Determine the (x, y) coordinate at the center of the cell enclosing the given text.  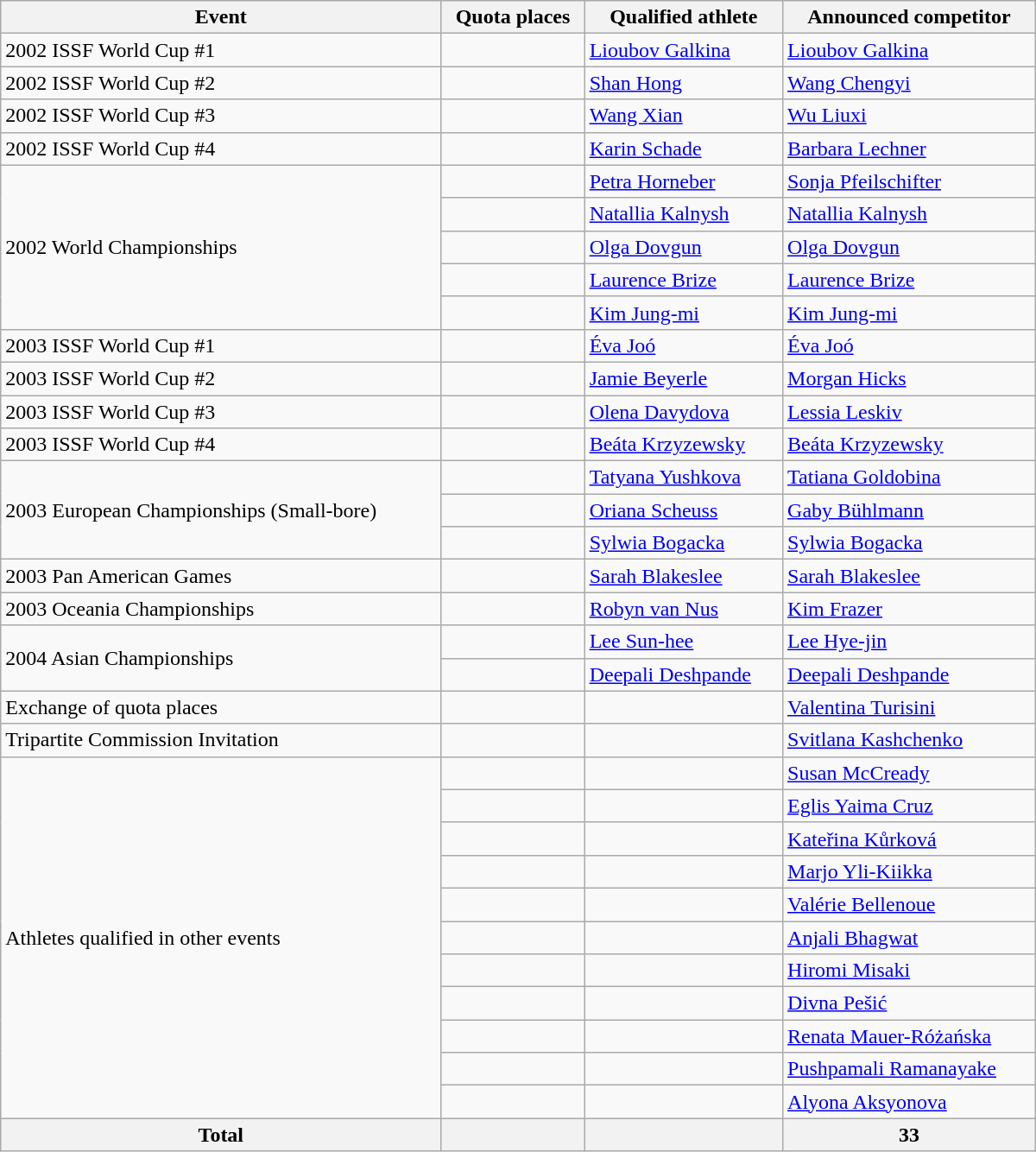
Lee Hye-jin (910, 642)
2002 ISSF World Cup #1 (221, 50)
Event (221, 17)
Lee Sun-hee (684, 642)
Morgan Hicks (910, 378)
Divna Pešić (910, 1003)
2003 Oceania Championships (221, 609)
Anjali Bhagwat (910, 937)
Susan McCready (910, 773)
Wang Chengyi (910, 83)
Sonja Pfeilschifter (910, 181)
Oriana Scheuss (684, 510)
2002 ISSF World Cup #3 (221, 116)
Tatiana Goldobina (910, 478)
Tripartite Commission Invitation (221, 740)
Jamie Beyerle (684, 378)
Exchange of quota places (221, 707)
Kim Frazer (910, 609)
Karin Schade (684, 149)
2003 ISSF World Cup #1 (221, 345)
Marjo Yli-Kiikka (910, 871)
Wu Liuxi (910, 116)
2003 ISSF World Cup #4 (221, 445)
Olena Davydova (684, 412)
Pushpamali Ramanayake (910, 1069)
2003 Pan American Games (221, 576)
2002 World Championships (221, 247)
33 (910, 1135)
2003 ISSF World Cup #3 (221, 412)
Gaby Bühlmann (910, 510)
Alyona Aksyonova (910, 1102)
Valentina Turisini (910, 707)
Athletes qualified in other events (221, 938)
Robyn van Nus (684, 609)
Lessia Leskiv (910, 412)
Hiromi Misaki (910, 971)
2004 Asian Championships (221, 658)
Total (221, 1135)
2003 European Championships (Small-bore) (221, 510)
Tatyana Yushkova (684, 478)
Shan Hong (684, 83)
Announced competitor (910, 17)
Quota places (513, 17)
2002 ISSF World Cup #4 (221, 149)
2002 ISSF World Cup #2 (221, 83)
Qualified athlete (684, 17)
Eglis Yaima Cruz (910, 806)
Barbara Lechner (910, 149)
Svitlana Kashchenko (910, 740)
Valérie Bellenoue (910, 904)
Petra Horneber (684, 181)
2003 ISSF World Cup #2 (221, 378)
Kateřina Kůrková (910, 839)
Wang Xian (684, 116)
Renata Mauer-Różańska (910, 1036)
